For the text-containing cell, return its midpoint in [X, Y] coordinate format. 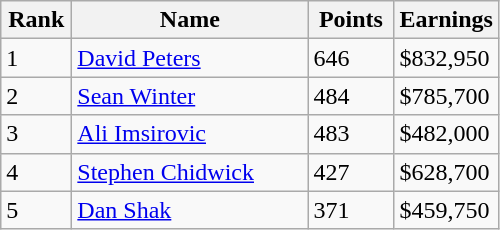
646 [351, 58]
Dan Shak [190, 210]
$832,950 [446, 58]
4 [36, 172]
David Peters [190, 58]
Points [351, 20]
1 [36, 58]
5 [36, 210]
$482,000 [446, 134]
371 [351, 210]
Earnings [446, 20]
2 [36, 96]
$628,700 [446, 172]
427 [351, 172]
483 [351, 134]
Ali Imsirovic [190, 134]
Rank [36, 20]
3 [36, 134]
Name [190, 20]
Stephen Chidwick [190, 172]
484 [351, 96]
Sean Winter [190, 96]
$785,700 [446, 96]
$459,750 [446, 210]
